Pinpoint the cell where the given text exists, returning its (X, Y) midpoint coordinate. 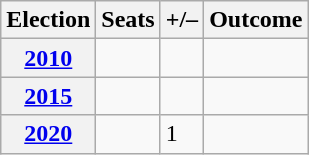
2020 (48, 134)
1 (182, 134)
Election (48, 20)
2010 (48, 58)
+/– (182, 20)
Seats (128, 20)
2015 (48, 96)
Outcome (256, 20)
